From the cell containing the given text, extract its center point as (x, y) coordinate. 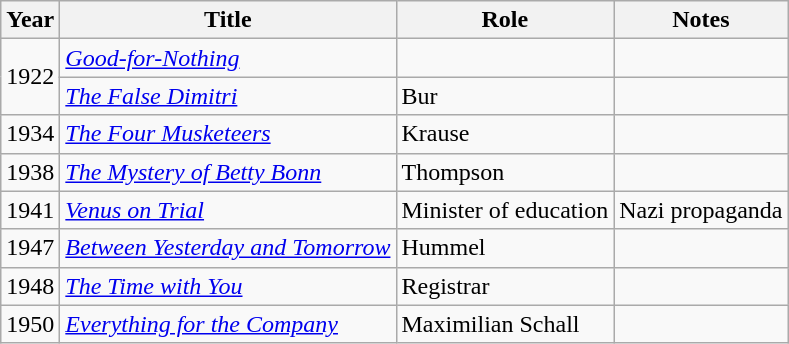
Bur (505, 96)
Minister of education (505, 210)
Hummel (505, 248)
The Time with You (228, 286)
Notes (701, 20)
The False Dimitri (228, 96)
1941 (30, 210)
1922 (30, 77)
The Four Musketeers (228, 134)
Title (228, 20)
Venus on Trial (228, 210)
Role (505, 20)
1934 (30, 134)
1947 (30, 248)
Nazi propaganda (701, 210)
1950 (30, 324)
Thompson (505, 172)
1948 (30, 286)
1938 (30, 172)
Registrar (505, 286)
Krause (505, 134)
Everything for the Company (228, 324)
The Mystery of Betty Bonn (228, 172)
Good-for-Nothing (228, 58)
Between Yesterday and Tomorrow (228, 248)
Year (30, 20)
Maximilian Schall (505, 324)
